Return the [x, y] coordinate for the center point of the cell that contains the specified text.  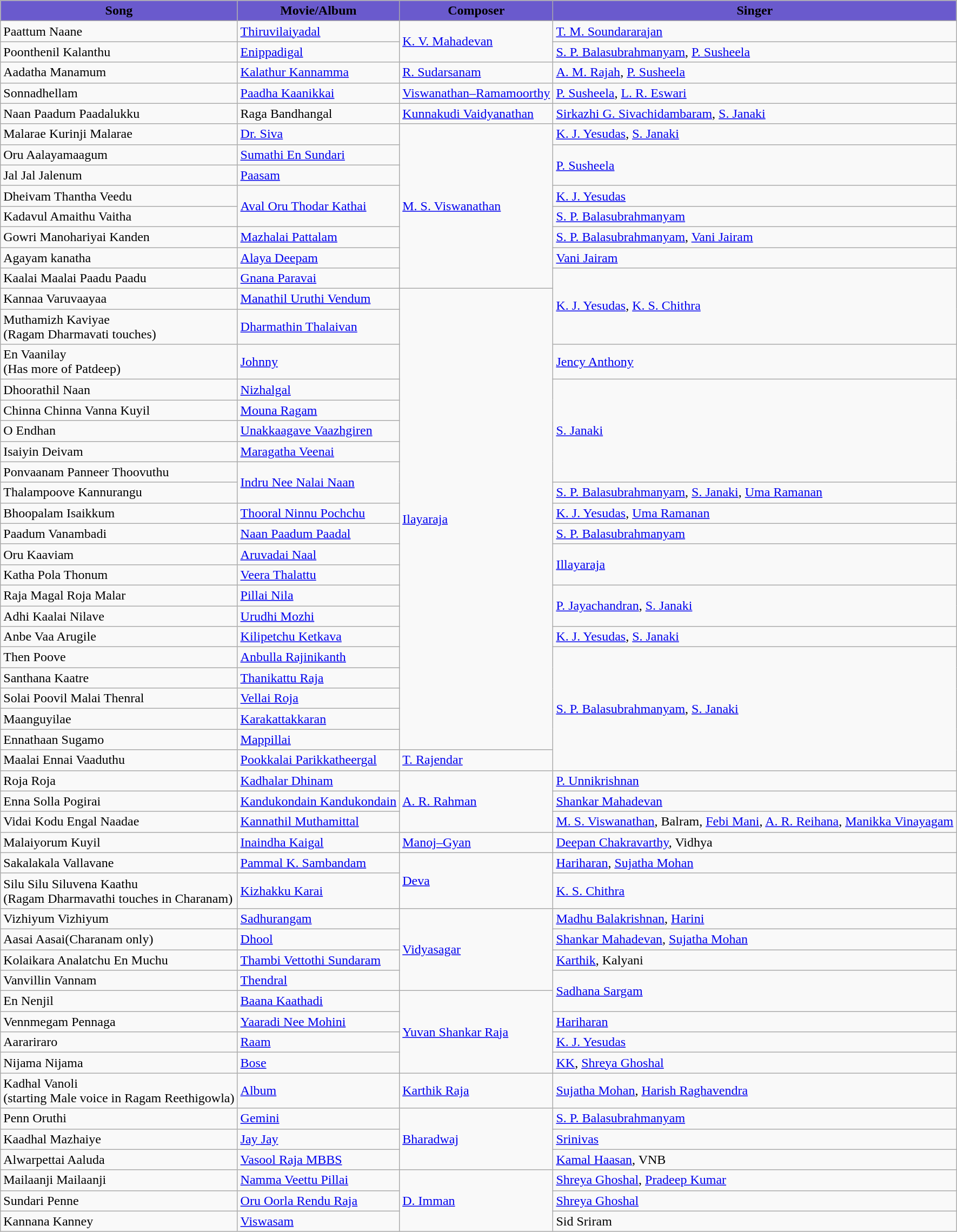
S. P. Balasubrahmanyam, S. Janaki [755, 709]
Agayam kanatha [119, 258]
Hariharan [755, 1022]
Jal Jal Jalenum [119, 175]
Vidyasagar [476, 949]
O Endhan [119, 431]
K. J. Yesudas, Uma Ramanan [755, 513]
Veera Thalattu [318, 575]
Oru Kaaviam [119, 554]
Urudhi Mozhi [318, 616]
Anbe Vaa Arugile [119, 637]
Alaya Deepam [318, 258]
Ilayaraja [476, 519]
Thanikattu Raja [318, 678]
Roja Roja [119, 781]
En Nenjil [119, 1001]
Naan Paadum Paadal [318, 534]
Dharmathin Thalaivan [318, 327]
Madhu Balakrishnan, Harini [755, 918]
P. Jayachandran, S. Janaki [755, 605]
Pammal K. Sambandam [318, 863]
Shankar Mahadevan, Sujatha Mohan [755, 939]
Viswanathan–Ramamoorthy [476, 93]
M. S. Viswanathan, Balram, Febi Mani, A. R. Reihana, Manikka Vinayagam [755, 822]
Vellai Roja [318, 698]
S. Janaki [755, 431]
Vani Jairam [755, 258]
KK, Shreya Ghoshal [755, 1063]
Thiruvilaiyadal [318, 31]
Kizhakku Karai [318, 891]
Manathil Uruthi Vendum [318, 299]
Unakkaagave Vaazhgiren [318, 431]
Kadhal Vanoli(starting Male voice in Ragam Reethigowla) [119, 1091]
Solai Poovil Malai Thenral [119, 698]
Kalathur Kannamma [318, 72]
Album [318, 1091]
Dhoorathil Naan [119, 390]
Penn Oruthi [119, 1118]
Bose [318, 1063]
K. J. Yesudas, K. S. Chithra [755, 306]
Shreya Ghoshal, Pradeep Kumar [755, 1180]
Vidai Kodu Engal Naadae [119, 822]
Sadhurangam [318, 918]
Illayaraja [755, 564]
Thambi Vettothi Sundaram [318, 960]
Pillai Nila [318, 595]
Shreya Ghoshal [755, 1201]
P. Unnikrishnan [755, 781]
Vanvillin Vannam [119, 981]
Aarariraro [119, 1042]
Isaiyin Deivam [119, 451]
Malaiyorum Kuyil [119, 842]
Thendral [318, 981]
S. P. Balasubrahmanyam, P. Susheela [755, 52]
Poonthenil Kalanthu [119, 52]
Adhi Kaalai Nilave [119, 616]
Kannathil Muthamittal [318, 822]
Paadha Kaanikkai [318, 93]
Gemini [318, 1118]
R. Sudarsanam [476, 72]
Kadavul Amaithu Vaitha [119, 216]
S. P. Balasubrahmanyam, S. Janaki, Uma Ramanan [755, 492]
Srinivas [755, 1139]
Chinna Chinna Vanna Kuyil [119, 410]
Malarae Kurinji Malarae [119, 134]
Pookkalai Parikkatheergal [318, 760]
Sonnadhellam [119, 93]
T. Rajendar [476, 760]
Vizhiyum Vizhiyum [119, 918]
Kandukondain Kandukondain [318, 801]
Paattum Naane [119, 31]
Katha Pola Thonum [119, 575]
Viswasam [318, 1221]
Sujatha Mohan, Harish Raghavendra [755, 1091]
Maragatha Veenai [318, 451]
Vennmegam Pennaga [119, 1022]
Deva [476, 880]
Enippadigal [318, 52]
Kunnakudi Vaidyanathan [476, 114]
Sumathi En Sundari [318, 155]
Sadhana Sargam [755, 991]
Mappillai [318, 740]
Dheivam Thantha Veedu [119, 196]
A. M. Rajah, P. Susheela [755, 72]
Mazhalai Pattalam [318, 237]
Karthik, Kalyani [755, 960]
Kilipetchu Ketkava [318, 637]
Yuvan Shankar Raja [476, 1032]
Singer [755, 11]
Kannana Kanney [119, 1221]
P. Susheela [755, 165]
Karthik Raja [476, 1091]
Naan Paadum Paadalukku [119, 114]
Gnana Paravai [318, 278]
Nizhalgal [318, 390]
Raja Magal Roja Malar [119, 595]
Hariharan, Sujatha Mohan [755, 863]
Enna Solla Pogirai [119, 801]
M. S. Viswanathan [476, 206]
Vasool Raja MBBS [318, 1160]
Sirkazhi G. Sivachidambaram, S. Janaki [755, 114]
A. R. Rahman [476, 801]
Deepan Chakravarthy, Vidhya [755, 842]
Oru Aalayamaagum [119, 155]
Oru Oorla Rendu Raja [318, 1201]
Sid Sriram [755, 1221]
Kolaikara Analatchu En Muchu [119, 960]
Kannaa Varuvaayaa [119, 299]
Kadhalar Dhinam [318, 781]
Johnny [318, 362]
Song [119, 11]
K. V. Mahadevan [476, 42]
Anbulla Rajinikanth [318, 657]
Paadum Vanambadi [119, 534]
Maalai Ennai Vaaduthu [119, 760]
Maanguyilae [119, 719]
Then Poove [119, 657]
Raam [318, 1042]
Kaalai Maalai Paadu Paadu [119, 278]
Bhoopalam Isaikkum [119, 513]
Ennathaan Sugamo [119, 740]
Jay Jay [318, 1139]
Muthamizh Kaviyae(Ragam Dharmavati touches) [119, 327]
Ponvaanam Panneer Thoovuthu [119, 472]
Dhool [318, 939]
Santhana Kaatre [119, 678]
Dr. Siva [318, 134]
Paasam [318, 175]
Thooral Ninnu Pochchu [318, 513]
Raga Bandhangal [318, 114]
Baana Kaathadi [318, 1001]
Gowri Manohariyai Kanden [119, 237]
K. S. Chithra [755, 891]
Manoj–Gyan [476, 842]
S. P. Balasubrahmanyam, Vani Jairam [755, 237]
Composer [476, 11]
Inaindha Kaigal [318, 842]
En Vaanilay(Has more of Patdeep) [119, 362]
Aadatha Manamum [119, 72]
Aval Oru Thodar Kathai [318, 206]
D. Imman [476, 1201]
Shankar Mahadevan [755, 801]
Karakattakkaran [318, 719]
Aruvadai Naal [318, 554]
T. M. Soundararajan [755, 31]
P. Susheela, L. R. Eswari [755, 93]
Silu Silu Siluvena Kaathu(Ragam Dharmavathi touches in Charanam) [119, 891]
Movie/Album [318, 11]
Sakalakala Vallavane [119, 863]
Indru Nee Nalai Naan [318, 482]
Alwarpettai Aaluda [119, 1160]
Kamal Haasan, VNB [755, 1160]
Jency Anthony [755, 362]
Nijama Nijama [119, 1063]
Yaaradi Nee Mohini [318, 1022]
Aasai Aasai(Charanam only) [119, 939]
Sundari Penne [119, 1201]
Mouna Ragam [318, 410]
Bharadwaj [476, 1139]
Namma Veettu Pillai [318, 1180]
Kaadhal Mazhaiye [119, 1139]
Thalampoove Kannurangu [119, 492]
Mailaanji Mailaanji [119, 1180]
